Capture the cell that displays the provided text and extract its [x, y] central coordinate. 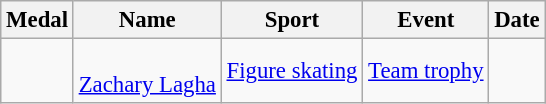
Zachary Lagha [147, 72]
Event [426, 20]
Date [517, 20]
Team trophy [426, 72]
Medal [38, 20]
Sport [292, 20]
Figure skating [292, 72]
Name [147, 20]
